Return (x, y) of the center of cell containing provided text 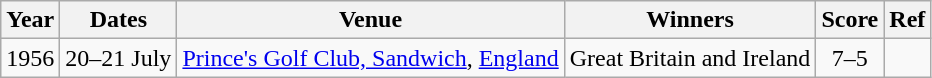
Dates (118, 20)
20–21 July (118, 58)
7–5 (850, 58)
Score (850, 20)
Prince's Golf Club, Sandwich, England (370, 58)
1956 (30, 58)
Venue (370, 20)
Great Britain and Ireland (690, 58)
Winners (690, 20)
Ref (908, 20)
Year (30, 20)
